Return [x, y] of the center of cell containing provided text 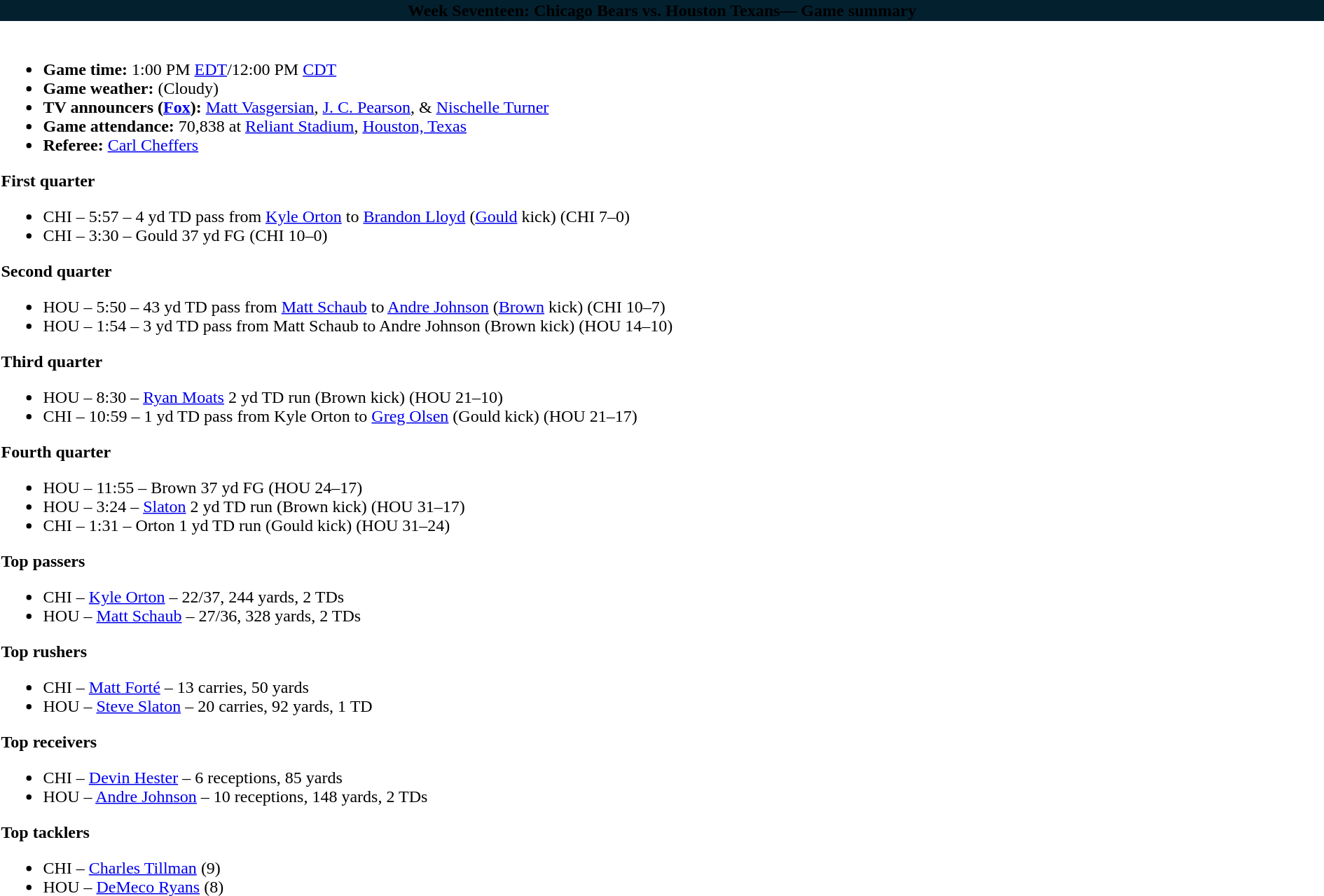
Week Seventeen: Chicago Bears vs. Houston Texans— Game summary [662, 11]
